Scan for the cell matching the given text and deliver its [X, Y] coordinate at center. 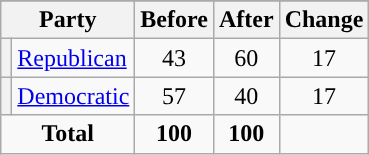
40 [246, 96]
Party [68, 20]
Total [68, 134]
60 [246, 58]
57 [174, 96]
Democratic [74, 96]
Change [324, 20]
After [246, 20]
43 [174, 58]
Republican [74, 58]
Before [174, 20]
